For the text-containing cell, return its midpoint in (X, Y) coordinate format. 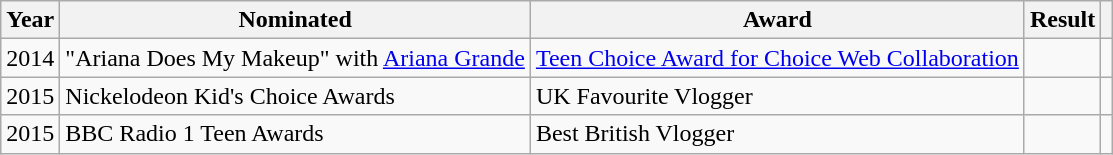
Year (30, 20)
Nickelodeon Kid's Choice Awards (296, 96)
2014 (30, 58)
Award (777, 20)
Teen Choice Award for Choice Web Collaboration (777, 58)
Result (1062, 20)
"Ariana Does My Makeup" with Ariana Grande (296, 58)
Nominated (296, 20)
Best British Vlogger (777, 134)
UK Favourite Vlogger (777, 96)
BBC Radio 1 Teen Awards (296, 134)
